Return the (x, y) coordinate for the center point of the cell that contains the specified text.  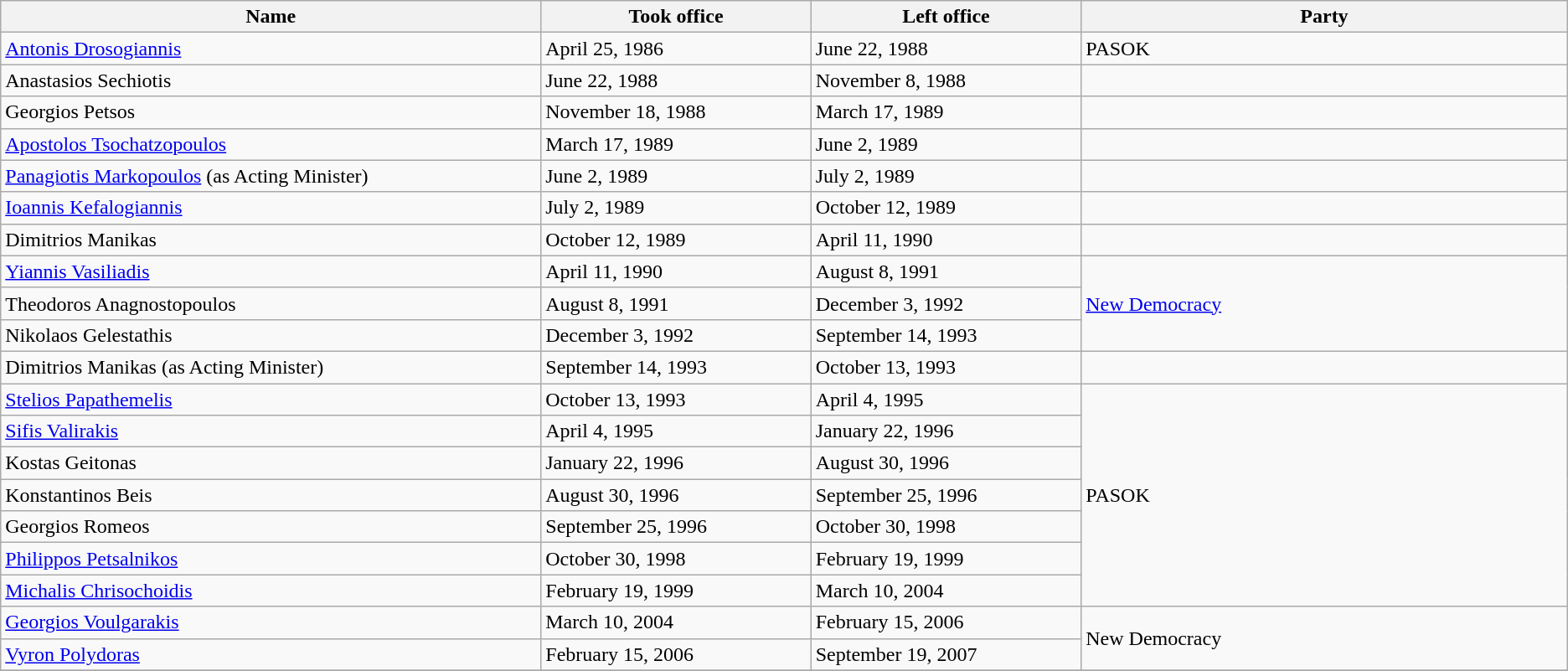
Yiannis Vasiliadis (271, 271)
Georgios Voulgarakis (271, 622)
November 18, 1988 (676, 112)
Ioannis Kefalogiannis (271, 208)
Name (271, 17)
Konstantinos Beis (271, 495)
Nikolaos Gelestathis (271, 335)
Left office (946, 17)
Anastasios Sechiotis (271, 80)
Kostas Geitonas (271, 463)
Theodoros Anagnostopoulos (271, 303)
September 19, 2007 (946, 654)
Michalis Chrisochoidis (271, 591)
Philippos Petsalnikos (271, 559)
November 8, 1988 (946, 80)
April 25, 1986 (676, 49)
Party (1325, 17)
Dimitrios Manikas (as Acting Minister) (271, 367)
Antonis Drosogiannis (271, 49)
Panagiotis Markopoulos (as Acting Minister) (271, 176)
Georgios Romeos (271, 527)
Stelios Papathemelis (271, 400)
Georgios Petsos (271, 112)
Dimitrios Manikas (271, 240)
Vyron Polydoras (271, 654)
Sifis Valirakis (271, 431)
Apostolos Tsochatzopoulos (271, 144)
Took office (676, 17)
